Identify which cell holds the provided text, then report its [x, y] central coordinate. 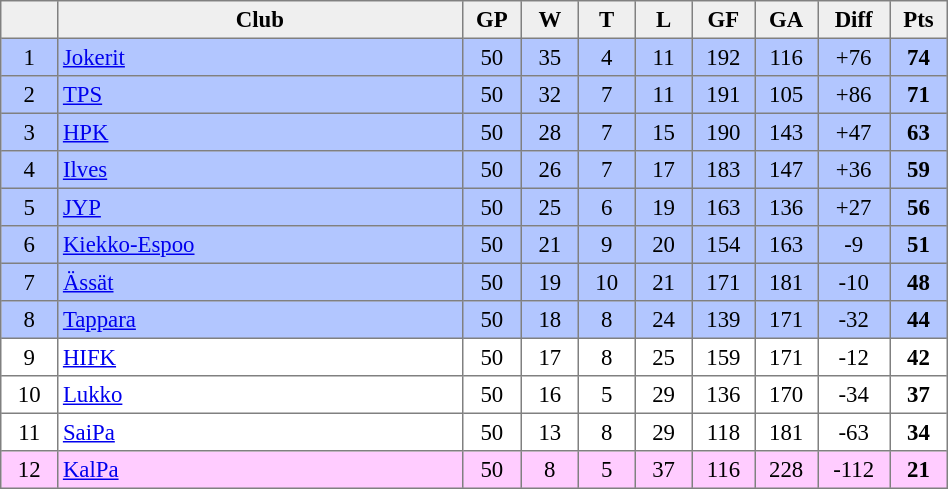
59 [919, 170]
-63 [854, 432]
190 [724, 132]
143 [786, 132]
139 [724, 320]
Diff [854, 20]
2 [30, 95]
48 [919, 282]
Jokerit [260, 57]
56 [919, 207]
3 [30, 132]
12 [30, 470]
GA [786, 20]
42 [919, 357]
Tappara [260, 320]
HIFK [260, 357]
15 [664, 132]
-32 [854, 320]
105 [786, 95]
W [550, 20]
HPK [260, 132]
-112 [854, 470]
13 [550, 432]
+86 [854, 95]
SaiPa [260, 432]
-12 [854, 357]
Club [260, 20]
71 [919, 95]
26 [550, 170]
35 [550, 57]
44 [919, 320]
-10 [854, 282]
74 [919, 57]
Ilves [260, 170]
228 [786, 470]
147 [786, 170]
Ässät [260, 282]
1 [30, 57]
KalPa [260, 470]
GF [724, 20]
51 [919, 245]
154 [724, 245]
GP [492, 20]
Kiekko-Espoo [260, 245]
TPS [260, 95]
L [664, 20]
170 [786, 395]
183 [724, 170]
Lukko [260, 395]
34 [919, 432]
-34 [854, 395]
63 [919, 132]
28 [550, 132]
16 [550, 395]
-9 [854, 245]
T [606, 20]
Pts [919, 20]
JYP [260, 207]
20 [664, 245]
191 [724, 95]
18 [550, 320]
118 [724, 432]
159 [724, 357]
24 [664, 320]
+27 [854, 207]
+47 [854, 132]
+76 [854, 57]
32 [550, 95]
192 [724, 57]
+36 [854, 170]
